Provide the [x, y] coordinate of the cell's center where the given text is located.  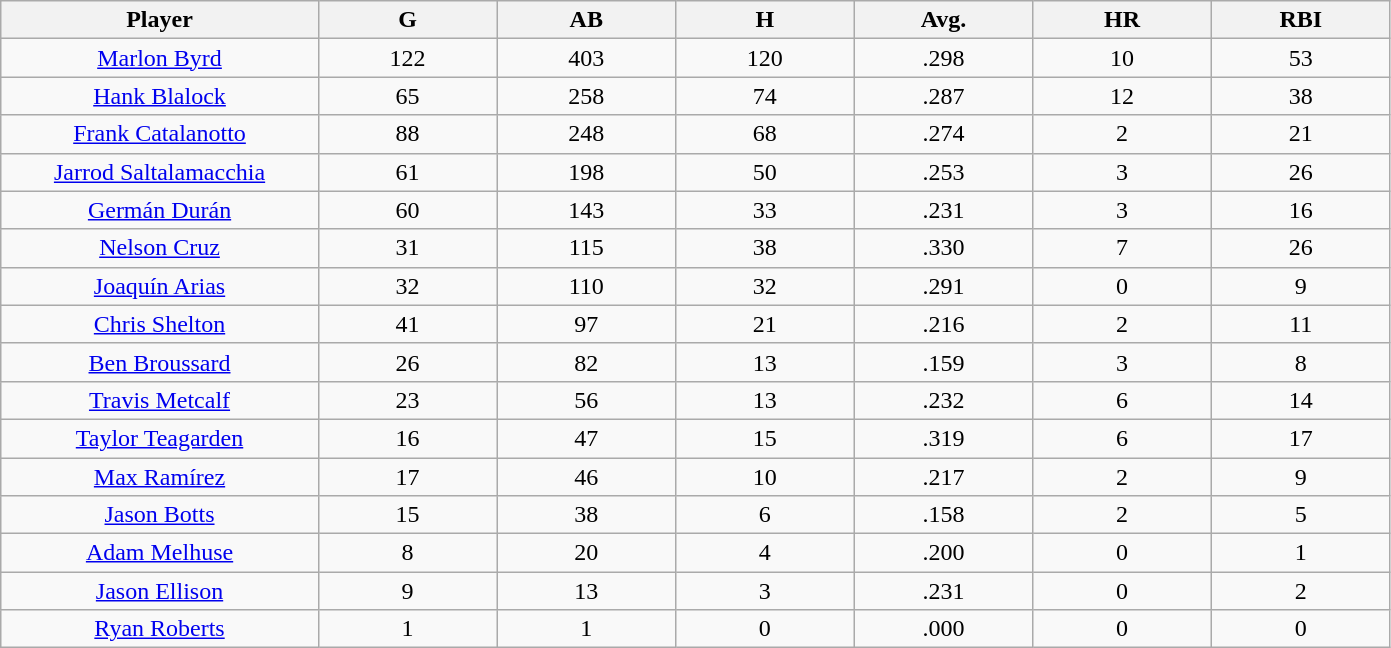
12 [1122, 96]
.274 [944, 134]
.217 [944, 477]
.291 [944, 286]
60 [408, 210]
Joaquín Arias [160, 286]
RBI [1300, 20]
88 [408, 134]
HR [1122, 20]
Travis Metcalf [160, 400]
Ben Broussard [160, 362]
248 [586, 134]
97 [586, 324]
143 [586, 210]
20 [586, 553]
Taylor Teagarden [160, 438]
82 [586, 362]
Germán Durán [160, 210]
Jason Botts [160, 515]
46 [586, 477]
7 [1122, 248]
.253 [944, 172]
.158 [944, 515]
Frank Catalanotto [160, 134]
33 [766, 210]
Hank Blalock [160, 96]
.232 [944, 400]
23 [408, 400]
Max Ramírez [160, 477]
.200 [944, 553]
258 [586, 96]
65 [408, 96]
.287 [944, 96]
56 [586, 400]
.159 [944, 362]
Ryan Roberts [160, 629]
.319 [944, 438]
Chris Shelton [160, 324]
31 [408, 248]
120 [766, 58]
Nelson Cruz [160, 248]
61 [408, 172]
74 [766, 96]
403 [586, 58]
.330 [944, 248]
53 [1300, 58]
G [408, 20]
.216 [944, 324]
.298 [944, 58]
Jarrod Saltalamacchia [160, 172]
47 [586, 438]
AB [586, 20]
5 [1300, 515]
H [766, 20]
50 [766, 172]
11 [1300, 324]
.000 [944, 629]
110 [586, 286]
Marlon Byrd [160, 58]
198 [586, 172]
Player [160, 20]
Avg. [944, 20]
115 [586, 248]
14 [1300, 400]
4 [766, 553]
Jason Ellison [160, 591]
41 [408, 324]
68 [766, 134]
122 [408, 58]
Adam Melhuse [160, 553]
